Determine the (x, y) coordinate at the center of the cell enclosing the given text.  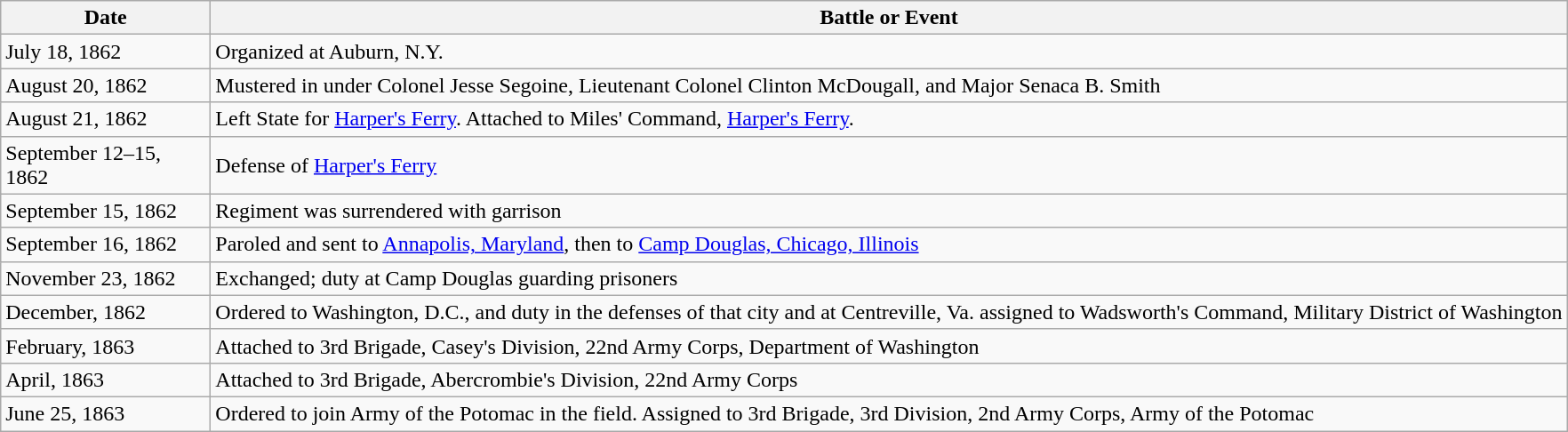
July 18, 1862 (106, 52)
September 12–15, 1862 (106, 165)
August 21, 1862 (106, 119)
August 20, 1862 (106, 85)
April, 1863 (106, 380)
December, 1862 (106, 312)
Left State for Harper's Ferry. Attached to Miles' Command, Harper's Ferry. (889, 119)
Mustered in under Colonel Jesse Segoine, Lieutenant Colonel Clinton McDougall, and Major Senaca B. Smith (889, 85)
Attached to 3rd Brigade, Casey's Division, 22nd Army Corps, Department of Washington (889, 346)
Attached to 3rd Brigade, Abercrombie's Division, 22nd Army Corps (889, 380)
Defense of Harper's Ferry (889, 165)
Regiment was surrendered with garrison (889, 211)
February, 1863 (106, 346)
September 16, 1862 (106, 244)
Exchanged; duty at Camp Douglas guarding prisoners (889, 278)
Ordered to join Army of the Potomac in the field. Assigned to 3rd Brigade, 3rd Division, 2nd Army Corps, Army of the Potomac (889, 413)
September 15, 1862 (106, 211)
Date (106, 18)
November 23, 1862 (106, 278)
Paroled and sent to Annapolis, Maryland, then to Camp Douglas, Chicago, Illinois (889, 244)
Battle or Event (889, 18)
June 25, 1863 (106, 413)
Organized at Auburn, N.Y. (889, 52)
